For the text-containing cell, return its midpoint in (X, Y) coordinate format. 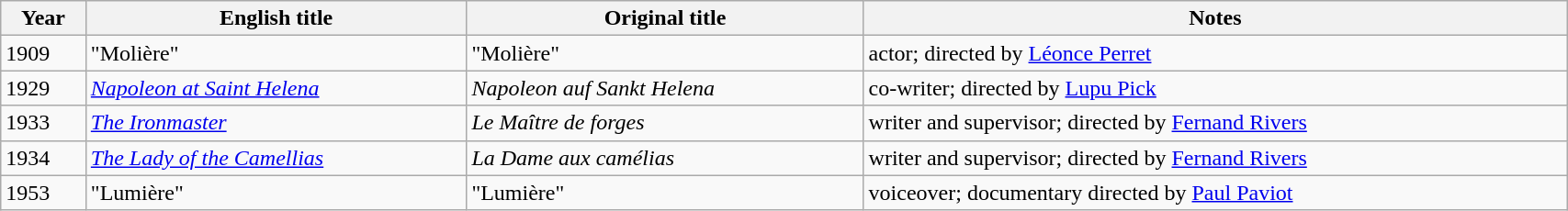
English title (276, 18)
actor; directed by Léonce Perret (1215, 53)
Napoleon auf Sankt Helena (665, 88)
1953 (44, 193)
Original title (665, 18)
La Dame aux camélias (665, 158)
Notes (1215, 18)
Year (44, 18)
1934 (44, 158)
The Ironmaster (276, 123)
1909 (44, 53)
The Lady of the Camellias (276, 158)
Le Maître de forges (665, 123)
1929 (44, 88)
voiceover; documentary directed by Paul Paviot (1215, 193)
co-writer; directed by Lupu Pick (1215, 88)
1933 (44, 123)
Napoleon at Saint Helena (276, 88)
